From the cell containing the given text, extract its center point as [x, y] coordinate. 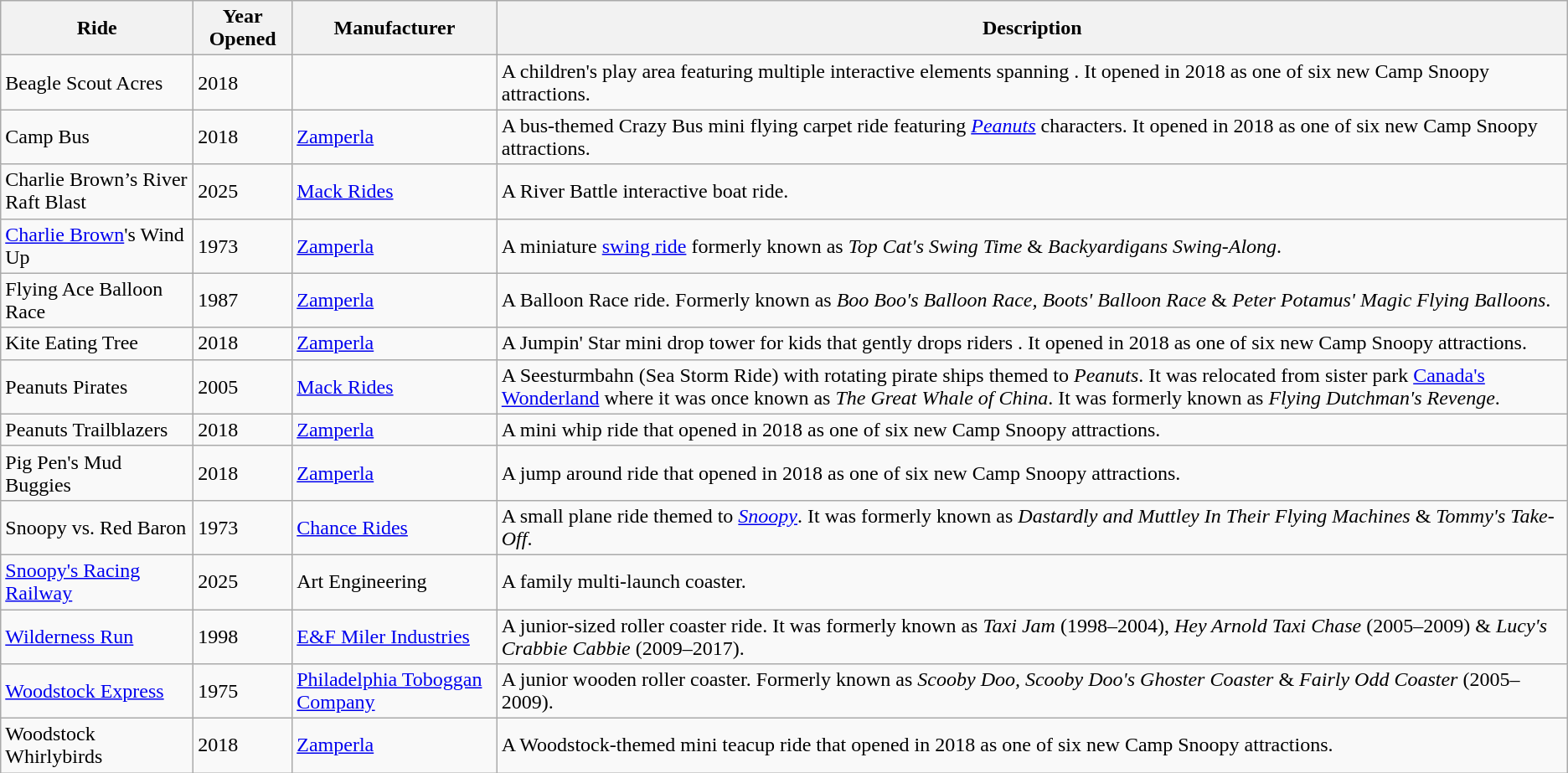
Chance Rides [395, 528]
A miniature swing ride formerly known as Top Cat's Swing Time & Backyardigans Swing-Along. [1032, 246]
A jump around ride that opened in 2018 as one of six new Camp Snoopy attractions. [1032, 472]
Charlie Brown's Wind Up [97, 246]
Art Engineering [395, 581]
Woodstock Express [97, 692]
A Woodstock-themed mini teacup ride that opened in 2018 as one of six new Camp Snoopy attractions. [1032, 745]
Charlie Brown’s River Raft Blast [97, 191]
Pig Pen's Mud Buggies [97, 472]
Wilderness Run [97, 636]
A Jumpin' Star mini drop tower for kids that gently drops riders . It opened in 2018 as one of six new Camp Snoopy attractions. [1032, 343]
Kite Eating Tree [97, 343]
A bus-themed Crazy Bus mini flying carpet ride featuring Peanuts characters. It opened in 2018 as one of six new Camp Snoopy attractions. [1032, 137]
A junior wooden roller coaster. Formerly known as Scooby Doo, Scooby Doo's Ghoster Coaster & Fairly Odd Coaster (2005–2009). [1032, 692]
A children's play area featuring multiple interactive elements spanning . It opened in 2018 as one of six new Camp Snoopy attractions. [1032, 82]
Snoopy vs. Red Baron [97, 528]
Ride [97, 28]
1998 [243, 636]
Beagle Scout Acres [97, 82]
2005 [243, 387]
Flying Ace Balloon Race [97, 300]
A small plane ride themed to Snoopy. It was formerly known as Dastardly and Muttley In Their Flying Machines & Tommy's Take-Off. [1032, 528]
Peanuts Pirates [97, 387]
1987 [243, 300]
A family multi-launch coaster. [1032, 581]
Camp Bus [97, 137]
A Balloon Race ride. Formerly known as Boo Boo's Balloon Race, Boots' Balloon Race & Peter Potamus' Magic Flying Balloons. [1032, 300]
1975 [243, 692]
Woodstock Whirlybirds [97, 745]
Philadelphia Toboggan Company [395, 692]
Description [1032, 28]
Year Opened [243, 28]
Manufacturer [395, 28]
Peanuts Trailblazers [97, 430]
A mini whip ride that opened in 2018 as one of six new Camp Snoopy attractions. [1032, 430]
A River Battle interactive boat ride. [1032, 191]
E&F Miler Industries [395, 636]
Snoopy's Racing Railway [97, 581]
